Determine the [X, Y] coordinate at the center of the cell enclosing the given text.  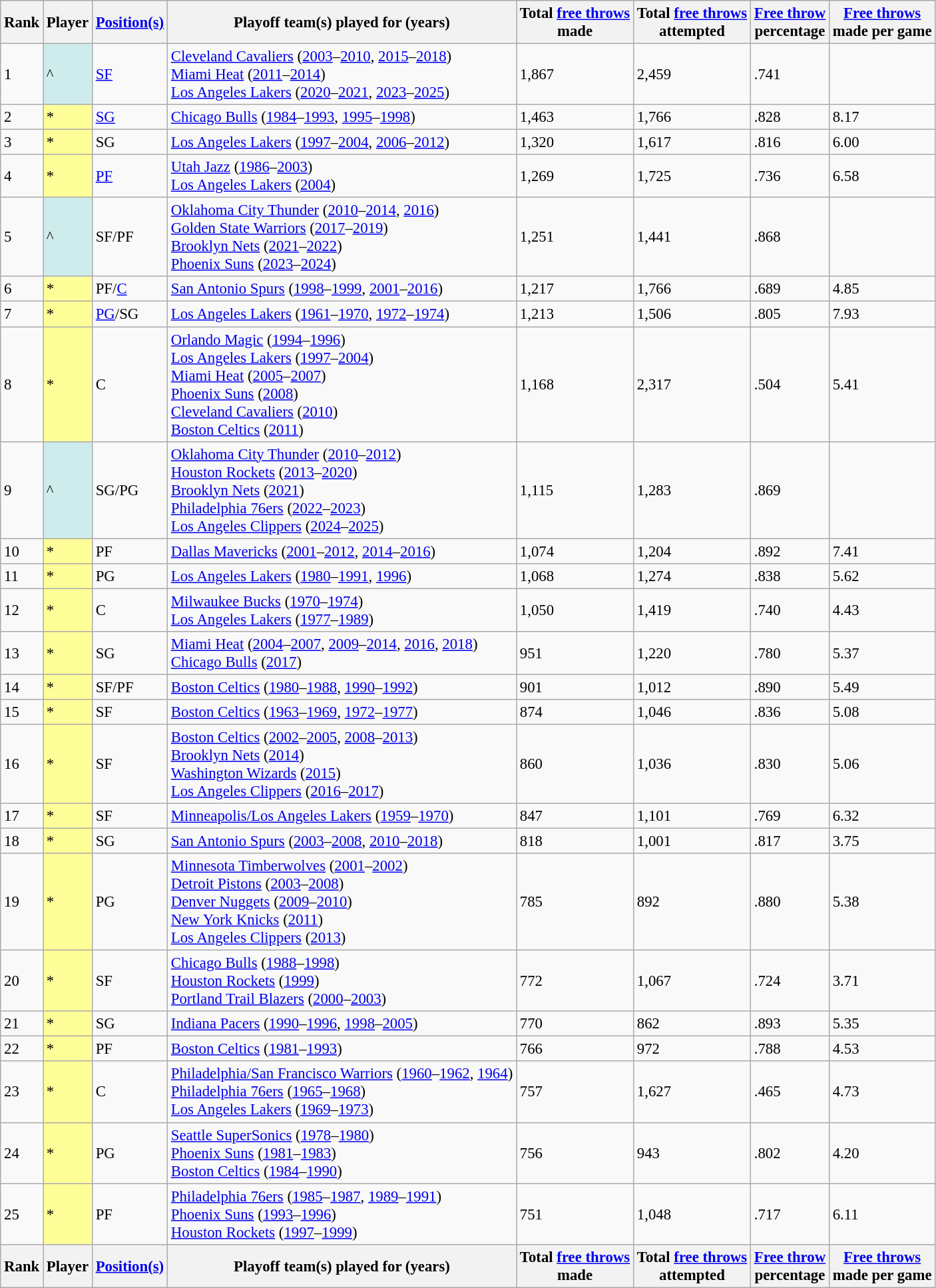
14 [22, 687]
19 [22, 902]
860 [575, 764]
8.17 [881, 117]
SG/PG [129, 490]
751 [575, 1214]
Utah Jazz (1986–2003)Los Angeles Lakers (2004) [342, 176]
25 [22, 1214]
2,317 [692, 385]
4.20 [881, 1153]
.802 [790, 1153]
1,074 [575, 551]
.817 [790, 841]
1,050 [575, 610]
3.75 [881, 841]
951 [575, 654]
16 [22, 764]
5.08 [881, 712]
18 [22, 841]
1,115 [575, 490]
1,012 [692, 687]
Minneapolis/Los Angeles Lakers (1959–1970) [342, 816]
862 [692, 1024]
.892 [790, 551]
972 [692, 1049]
.769 [790, 816]
2,459 [692, 75]
4.73 [881, 1092]
1,463 [575, 117]
Cleveland Cavaliers (2003–2010, 2015–2018)Miami Heat (2011–2014)Los Angeles Lakers (2020–2021, 2023–2025) [342, 75]
1,001 [692, 841]
.868 [790, 237]
.736 [790, 176]
Los Angeles Lakers (1961–1970, 1972–1974) [342, 314]
23 [22, 1092]
7.41 [881, 551]
757 [575, 1092]
1,627 [692, 1092]
Boston Celtics (1963–1969, 1972–1977) [342, 712]
.838 [790, 576]
Boston Celtics (2002–2005, 2008–2013)Brooklyn Nets (2014)Washington Wizards (2015)Los Angeles Clippers (2016–2017) [342, 764]
Boston Celtics (1981–1993) [342, 1049]
5 [22, 237]
PG/SG [129, 314]
1,419 [692, 610]
770 [575, 1024]
772 [575, 981]
3 [22, 142]
.465 [790, 1092]
1,320 [575, 142]
11 [22, 576]
.780 [790, 654]
Chicago Bulls (1984–1993, 1995–1998) [342, 117]
5.06 [881, 764]
.724 [790, 981]
1,725 [692, 176]
21 [22, 1024]
1,101 [692, 816]
5.35 [881, 1024]
4 [22, 176]
8 [22, 385]
1 [22, 75]
1,068 [575, 576]
892 [692, 902]
6.58 [881, 176]
1,283 [692, 490]
.890 [790, 687]
24 [22, 1153]
San Antonio Spurs (1998–1999, 2001–2016) [342, 290]
6.00 [881, 142]
Oklahoma City Thunder (2010–2014, 2016)Golden State Warriors (2017–2019)Brooklyn Nets (2021–2022)Phoenix Suns (2023–2024) [342, 237]
1,217 [575, 290]
1,251 [575, 237]
Oklahoma City Thunder (2010–2012)Houston Rockets (2013–2020)Brooklyn Nets (2021)Philadelphia 76ers (2022–2023)Los Angeles Clippers (2024–2025) [342, 490]
1,269 [575, 176]
1,867 [575, 75]
.893 [790, 1024]
1,067 [692, 981]
Los Angeles Lakers (1997–2004, 2006–2012) [342, 142]
6 [22, 290]
1,204 [692, 551]
1,220 [692, 654]
5.49 [881, 687]
Dallas Mavericks (2001–2012, 2014–2016) [342, 551]
.504 [790, 385]
.828 [790, 117]
Chicago Bulls (1988–1998)Houston Rockets (1999)Portland Trail Blazers (2000–2003) [342, 981]
Los Angeles Lakers (1980–1991, 1996) [342, 576]
17 [22, 816]
Orlando Magic (1994–1996)Los Angeles Lakers (1997–2004)Miami Heat (2005–2007)Phoenix Suns (2008)Cleveland Cavaliers (2010)Boston Celtics (2011) [342, 385]
Philadelphia/San Francisco Warriors (1960–1962, 1964)Philadelphia 76ers (1965–1968)Los Angeles Lakers (1969–1973) [342, 1092]
22 [22, 1049]
Miami Heat (2004–2007, 2009–2014, 2016, 2018)Chicago Bulls (2017) [342, 654]
.717 [790, 1214]
Indiana Pacers (1990–1996, 1998–2005) [342, 1024]
1,506 [692, 314]
PF/C [129, 290]
9 [22, 490]
Philadelphia 76ers (1985–1987, 1989–1991)Phoenix Suns (1993–1996)Houston Rockets (1997–1999) [342, 1214]
1,036 [692, 764]
6.32 [881, 816]
.816 [790, 142]
1,168 [575, 385]
13 [22, 654]
785 [575, 902]
1,046 [692, 712]
20 [22, 981]
3.71 [881, 981]
.788 [790, 1049]
4.85 [881, 290]
1,441 [692, 237]
.740 [790, 610]
Seattle SuperSonics (1978–1980)Phoenix Suns (1981–1983)Boston Celtics (1984–1990) [342, 1153]
7.93 [881, 314]
.869 [790, 490]
.741 [790, 75]
12 [22, 610]
.880 [790, 902]
943 [692, 1153]
.830 [790, 764]
Minnesota Timberwolves (2001–2002)Detroit Pistons (2003–2008)Denver Nuggets (2009–2010)New York Knicks (2011)Los Angeles Clippers (2013) [342, 902]
874 [575, 712]
2 [22, 117]
766 [575, 1049]
4.43 [881, 610]
.836 [790, 712]
5.37 [881, 654]
.689 [790, 290]
847 [575, 816]
4.53 [881, 1049]
5.62 [881, 576]
1,048 [692, 1214]
Boston Celtics (1980–1988, 1990–1992) [342, 687]
1,213 [575, 314]
756 [575, 1153]
San Antonio Spurs (2003–2008, 2010–2018) [342, 841]
1,617 [692, 142]
901 [575, 687]
15 [22, 712]
5.38 [881, 902]
.805 [790, 314]
5.41 [881, 385]
10 [22, 551]
Milwaukee Bucks (1970–1974)Los Angeles Lakers (1977–1989) [342, 610]
6.11 [881, 1214]
7 [22, 314]
1,274 [692, 576]
818 [575, 841]
